Extract the (X, Y) coordinate from the center of the cell holding the provided text.  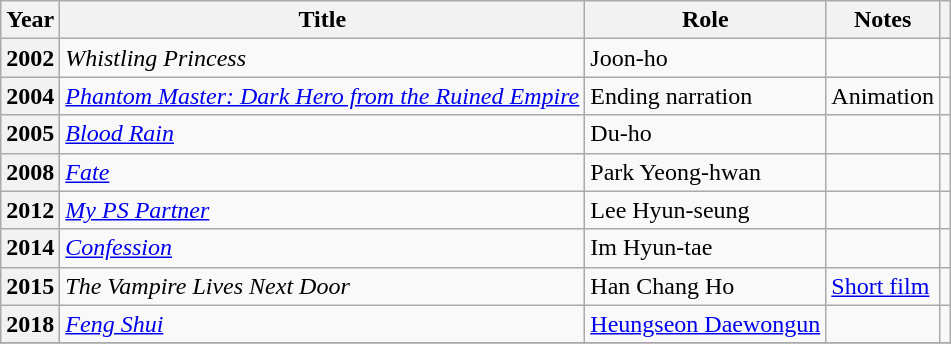
2018 (30, 324)
Blood Rain (322, 134)
My PS Partner (322, 210)
Whistling Princess (322, 58)
2015 (30, 286)
Han Chang Ho (706, 286)
2012 (30, 210)
2004 (30, 96)
Notes (883, 20)
Heungseon Daewongun (706, 324)
Park Yeong-hwan (706, 172)
Lee Hyun-seung (706, 210)
Fate (322, 172)
Im Hyun-tae (706, 248)
2005 (30, 134)
Feng Shui (322, 324)
Animation (883, 96)
Du-ho (706, 134)
2014 (30, 248)
Joon-ho (706, 58)
Ending narration (706, 96)
2008 (30, 172)
Phantom Master: Dark Hero from the Ruined Empire (322, 96)
Confession (322, 248)
Title (322, 20)
Year (30, 20)
2002 (30, 58)
Short film (883, 286)
The Vampire Lives Next Door (322, 286)
Role (706, 20)
